From the cell containing the given text, extract its center point as (x, y) coordinate. 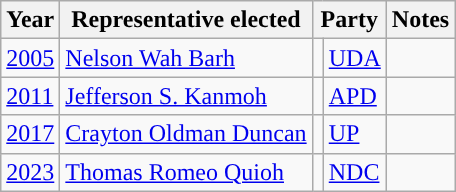
UDA (354, 58)
APD (354, 96)
NDC (354, 172)
Party (349, 20)
2017 (30, 134)
Jefferson S. Kanmoh (186, 96)
Notes (420, 20)
Crayton Oldman Duncan (186, 134)
Year (30, 20)
2023 (30, 172)
Thomas Romeo Quioh (186, 172)
2005 (30, 58)
Nelson Wah Barh (186, 58)
2011 (30, 96)
Representative elected (186, 20)
UP (354, 134)
